For the text-containing cell, return its midpoint in [x, y] coordinate format. 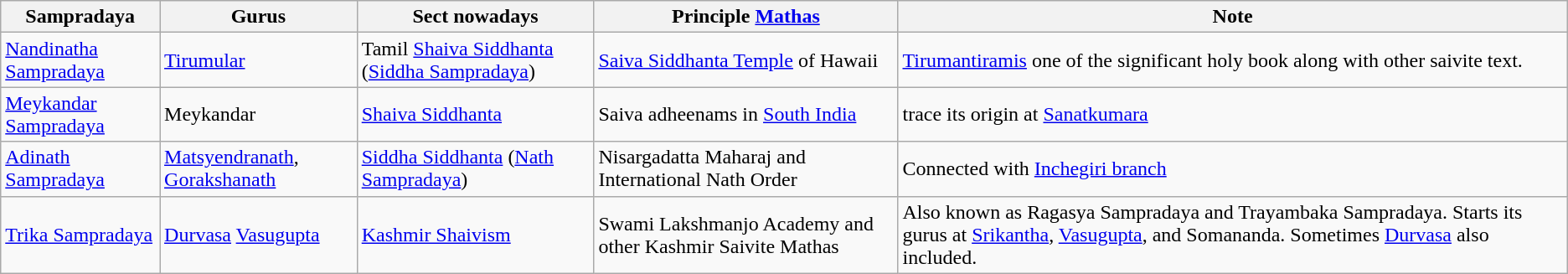
Saiva adheenams in South India [745, 114]
Siddha Siddhanta (Nath Sampradaya) [476, 169]
Connected with Inchegiri branch [1233, 169]
Sect nowadays [476, 17]
Nisargadatta Maharaj and International Nath Order [745, 169]
Meykandar [259, 114]
Kashmir Shaivism [476, 235]
Meykandar Sampradaya [80, 114]
Note [1233, 17]
Tamil Shaiva Siddhanta (Siddha Sampradaya) [476, 60]
Durvasa Vasugupta [259, 235]
Nandinatha Sampradaya [80, 60]
trace its origin at Sanatkumara [1233, 114]
Principle Mathas [745, 17]
Trika Sampradaya [80, 235]
Also known as Ragasya Sampradaya and Trayambaka Sampradaya. Starts its gurus at Srikantha, Vasugupta, and Somananda. Sometimes Durvasa also included. [1233, 235]
Matsyendranath, Gorakshanath [259, 169]
Tirumantiramis one of the significant holy book along with other saivite text. [1233, 60]
Tirumular [259, 60]
Sampradaya [80, 17]
Shaiva Siddhanta [476, 114]
Gurus [259, 17]
Saiva Siddhanta Temple of Hawaii [745, 60]
Swami Lakshmanjo Academy and other Kashmir Saivite Mathas [745, 235]
Adinath Sampradaya [80, 169]
